Detect which cell encompasses the target text, then output its [X, Y] center coordinate. 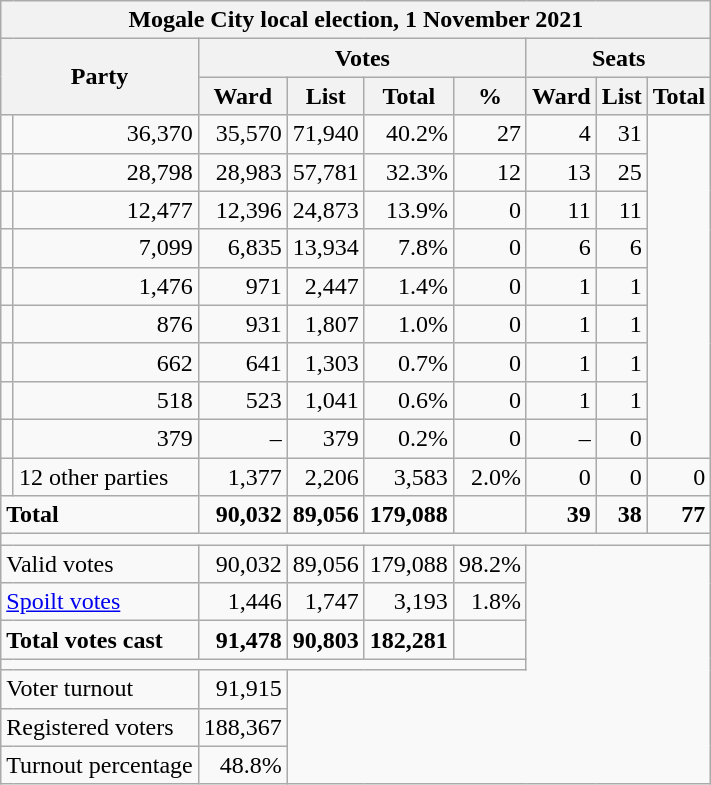
Registered voters [100, 727]
641 [242, 362]
7.8% [408, 248]
12,477 [106, 210]
3,583 [408, 477]
40.2% [408, 134]
1,303 [326, 362]
Spoilt votes [100, 602]
Total votes cast [100, 640]
35,570 [242, 134]
1,476 [106, 286]
Votes [362, 58]
876 [106, 324]
2.0% [490, 477]
12 [490, 172]
2,206 [326, 477]
31 [622, 134]
48.8% [242, 765]
24,873 [326, 210]
38 [622, 515]
1.4% [408, 286]
39 [561, 515]
1,807 [326, 324]
3,193 [408, 602]
32.3% [408, 172]
28,798 [106, 172]
523 [242, 400]
1.8% [490, 602]
0.2% [408, 438]
25 [622, 172]
2,447 [326, 286]
91,478 [242, 640]
4 [561, 134]
Voter turnout [100, 689]
13,934 [326, 248]
Valid votes [100, 564]
13 [561, 172]
182,281 [408, 640]
98.2% [490, 564]
931 [242, 324]
1,377 [242, 477]
13.9% [408, 210]
188,367 [242, 727]
6,835 [242, 248]
1,747 [326, 602]
12,396 [242, 210]
1.0% [408, 324]
971 [242, 286]
0.7% [408, 362]
12 other parties [106, 477]
7,099 [106, 248]
Seats [618, 58]
27 [490, 134]
Party [100, 77]
91,915 [242, 689]
518 [106, 400]
0.6% [408, 400]
28,983 [242, 172]
57,781 [326, 172]
662 [106, 362]
1,446 [242, 602]
71,940 [326, 134]
90,803 [326, 640]
% [490, 96]
Turnout percentage [100, 765]
1,041 [326, 400]
77 [679, 515]
36,370 [106, 134]
Mogale City local election, 1 November 2021 [356, 20]
